Return the (X, Y) coordinate for the center point of the cell that contains the specified text.  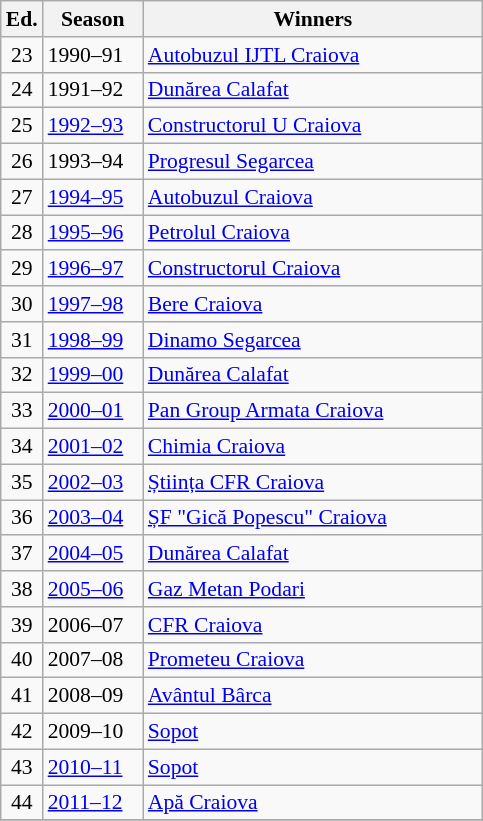
Pan Group Armata Craiova (313, 411)
Winners (313, 19)
2003–04 (93, 518)
1997–98 (93, 304)
Constructorul U Craiova (313, 126)
33 (22, 411)
2005–06 (93, 589)
2001–02 (93, 447)
2010–11 (93, 767)
2002–03 (93, 482)
2004–05 (93, 554)
1993–94 (93, 162)
2011–12 (93, 803)
31 (22, 340)
Ed. (22, 19)
1996–97 (93, 269)
41 (22, 696)
40 (22, 660)
42 (22, 732)
29 (22, 269)
Prometeu Craiova (313, 660)
1994–95 (93, 197)
CFR Craiova (313, 625)
Dinamo Segarcea (313, 340)
2009–10 (93, 732)
Știința CFR Craiova (313, 482)
2000–01 (93, 411)
ȘF "Gică Popescu" Craiova (313, 518)
1999–00 (93, 375)
2008–09 (93, 696)
2007–08 (93, 660)
Apă Craiova (313, 803)
23 (22, 55)
30 (22, 304)
Progresul Segarcea (313, 162)
Season (93, 19)
44 (22, 803)
39 (22, 625)
1991–92 (93, 90)
1998–99 (93, 340)
43 (22, 767)
Gaz Metan Podari (313, 589)
1995–96 (93, 233)
Autobuzul Craiova (313, 197)
36 (22, 518)
2006–07 (93, 625)
1992–93 (93, 126)
28 (22, 233)
32 (22, 375)
24 (22, 90)
27 (22, 197)
26 (22, 162)
Chimia Craiova (313, 447)
1990–91 (93, 55)
Autobuzul IJTL Craiova (313, 55)
25 (22, 126)
35 (22, 482)
Avântul Bârca (313, 696)
37 (22, 554)
34 (22, 447)
Petrolul Craiova (313, 233)
38 (22, 589)
Constructorul Craiova (313, 269)
Bere Craiova (313, 304)
